Pinpoint the cell where the given text exists, returning its (x, y) midpoint coordinate. 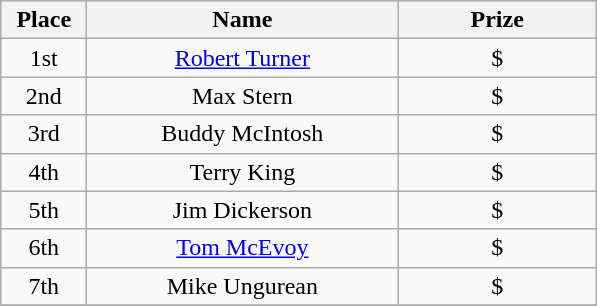
Buddy McIntosh (242, 134)
Terry King (242, 172)
6th (44, 248)
4th (44, 172)
3rd (44, 134)
Tom McEvoy (242, 248)
2nd (44, 96)
Prize (498, 20)
Robert Turner (242, 58)
Name (242, 20)
1st (44, 58)
5th (44, 210)
Place (44, 20)
7th (44, 286)
Max Stern (242, 96)
Jim Dickerson (242, 210)
Mike Ungurean (242, 286)
